Return (x, y) of the center of cell containing provided text 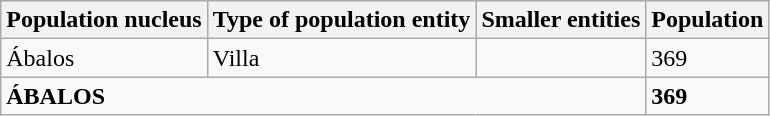
Type of population entity (342, 20)
Ábalos (104, 58)
ÁBALOS (324, 96)
Smaller entities (561, 20)
Population (708, 20)
Villa (342, 58)
Population nucleus (104, 20)
